Return the (x, y) coordinate for the center point of the cell that contains the specified text.  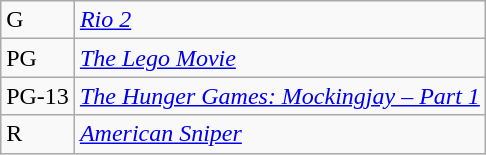
PG (38, 58)
R (38, 134)
PG-13 (38, 96)
Rio 2 (280, 20)
G (38, 20)
The Hunger Games: Mockingjay – Part 1 (280, 96)
American Sniper (280, 134)
The Lego Movie (280, 58)
